For the text-containing cell, return its midpoint in [X, Y] coordinate format. 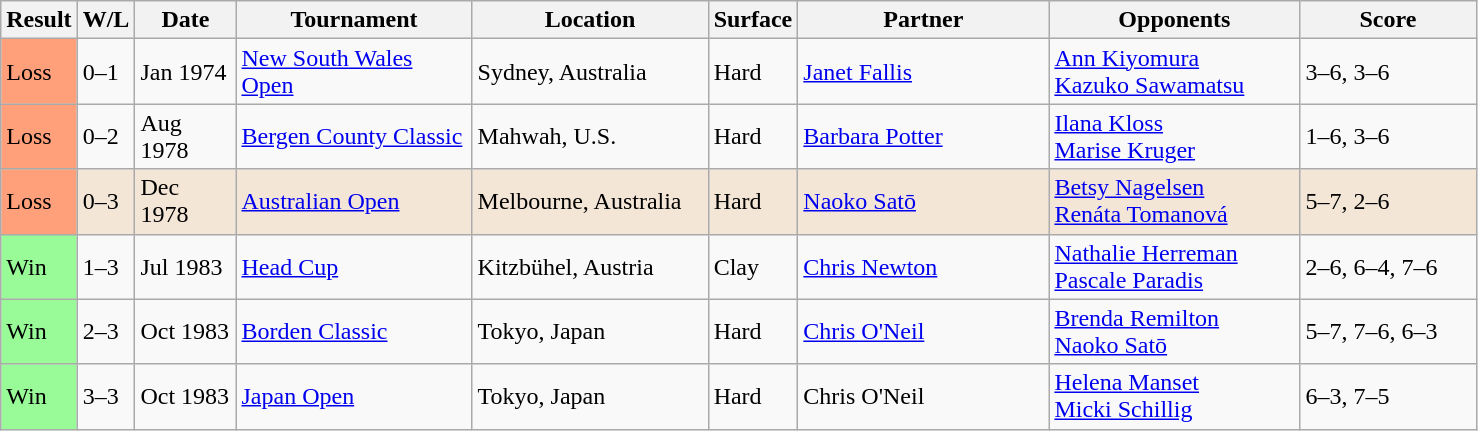
Clay [753, 266]
Mahwah, U.S. [590, 136]
Bergen County Classic [354, 136]
Sydney, Australia [590, 72]
Australian Open [354, 202]
Date [186, 20]
Head Cup [354, 266]
Barbara Potter [924, 136]
Location [590, 20]
0–1 [106, 72]
5–7, 2–6 [1388, 202]
Borden Classic [354, 332]
Chris Newton [924, 266]
Brenda Remilton Naoko Satō [1174, 332]
2–6, 6–4, 7–6 [1388, 266]
W/L [106, 20]
Jan 1974 [186, 72]
1–3 [106, 266]
0–3 [106, 202]
Dec 1978 [186, 202]
Tournament [354, 20]
Score [1388, 20]
Partner [924, 20]
Aug 1978 [186, 136]
1–6, 3–6 [1388, 136]
Janet Fallis [924, 72]
Result [39, 20]
Helena Manset Micki Schillig [1174, 396]
Kitzbühel, Austria [590, 266]
Opponents [1174, 20]
5–7, 7–6, 6–3 [1388, 332]
Ilana Kloss Marise Kruger [1174, 136]
2–3 [106, 332]
Surface [753, 20]
Naoko Satō [924, 202]
Jul 1983 [186, 266]
6–3, 7–5 [1388, 396]
Betsy Nagelsen Renáta Tomanová [1174, 202]
3–3 [106, 396]
Melbourne, Australia [590, 202]
3–6, 3–6 [1388, 72]
0–2 [106, 136]
Ann Kiyomura Kazuko Sawamatsu [1174, 72]
Nathalie Herreman Pascale Paradis [1174, 266]
New South Wales Open [354, 72]
Japan Open [354, 396]
